Scan for the cell matching the given text and deliver its [X, Y] coordinate at center. 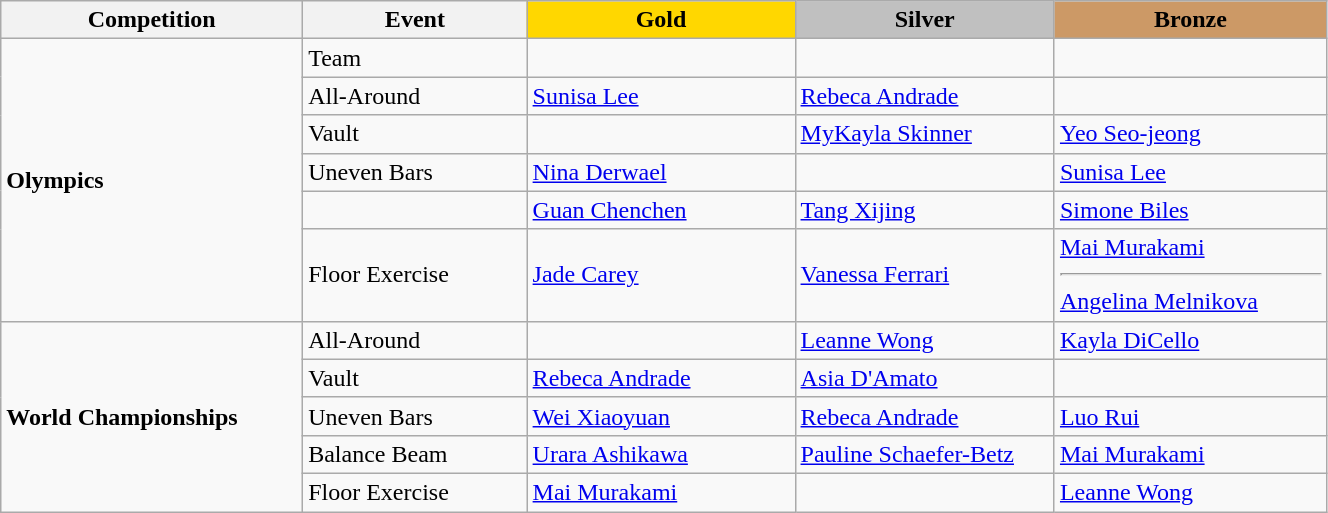
Asia D'Amato [924, 378]
Gold [661, 20]
Guan Chenchen [661, 210]
Silver [924, 20]
Kayla DiCello [1190, 340]
Yeo Seo-jeong [1190, 134]
Nina Derwael [661, 172]
Balance Beam [415, 454]
Competition [152, 20]
Team [415, 58]
MyKayla Skinner [924, 134]
Urara Ashikawa [661, 454]
Tang Xijing [924, 210]
Mai Murakami Angelina Melnikova [1190, 275]
Vanessa Ferrari [924, 275]
Pauline Schaefer-Betz [924, 454]
Jade Carey [661, 275]
Luo Rui [1190, 416]
Olympics [152, 180]
Wei Xiaoyuan [661, 416]
Event [415, 20]
World Championships [152, 416]
Simone Biles [1190, 210]
Bronze [1190, 20]
